From the cell containing the given text, extract its center point as (X, Y) coordinate. 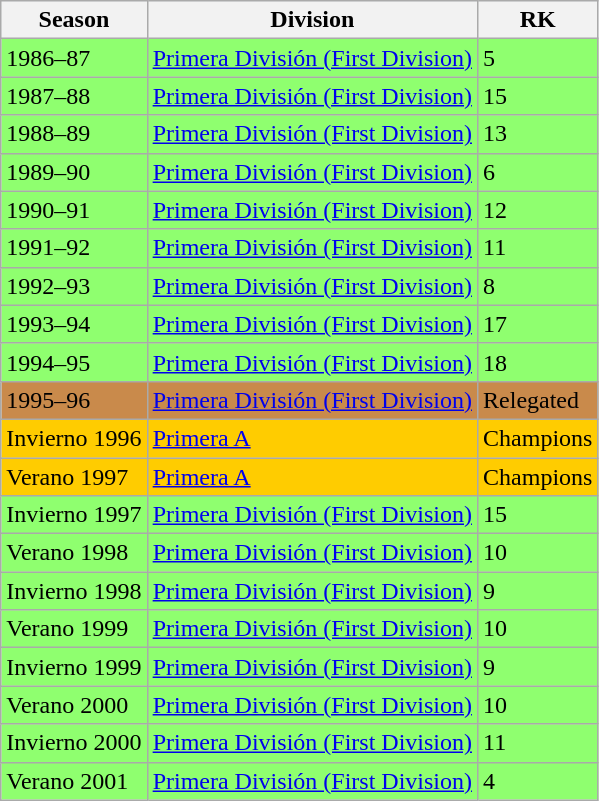
RK (538, 20)
Verano 2000 (74, 705)
Verano 1997 (74, 477)
Invierno 1997 (74, 515)
18 (538, 362)
1989–90 (74, 172)
1986–87 (74, 58)
Relegated (538, 400)
Division (312, 20)
1988–89 (74, 134)
Invierno 1999 (74, 667)
1995–96 (74, 400)
Season (74, 20)
Verano 2001 (74, 781)
8 (538, 286)
1994–95 (74, 362)
1990–91 (74, 210)
1993–94 (74, 324)
Invierno 2000 (74, 743)
13 (538, 134)
Invierno 1998 (74, 591)
Invierno 1996 (74, 438)
1992–93 (74, 286)
12 (538, 210)
6 (538, 172)
1991–92 (74, 248)
Verano 1998 (74, 553)
17 (538, 324)
Verano 1999 (74, 629)
5 (538, 58)
1987–88 (74, 96)
4 (538, 781)
